Identify which cell holds the provided text, then report its [x, y] central coordinate. 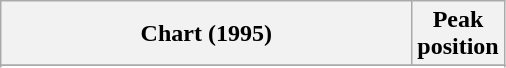
Peakposition [458, 34]
Chart (1995) [206, 34]
